Search for the cell housing the specified text and yield its (X, Y) center coordinate. 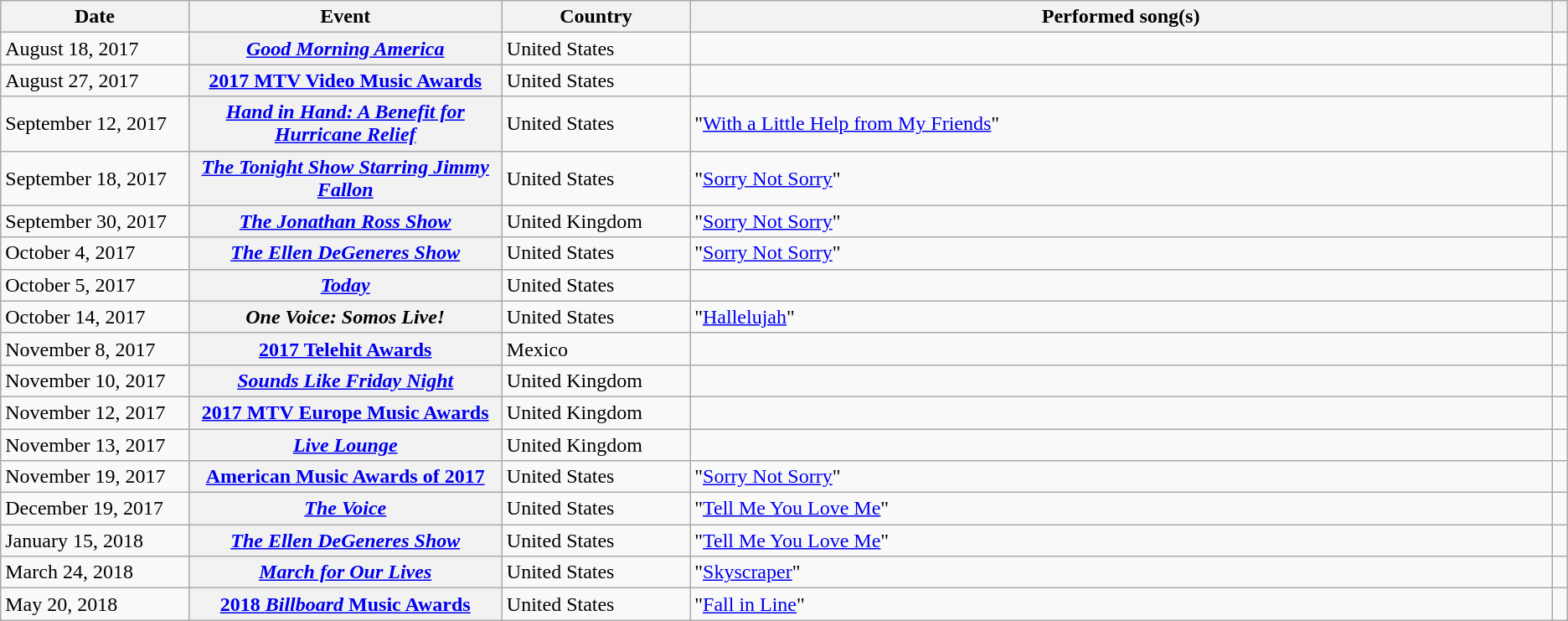
Sounds Like Friday Night (345, 380)
November 12, 2017 (95, 412)
October 14, 2017 (95, 317)
2017 Telehit Awards (345, 349)
"Fall in Line" (1121, 604)
November 19, 2017 (95, 477)
May 20, 2018 (95, 604)
Country (596, 17)
October 5, 2017 (95, 285)
Good Morning America (345, 49)
The Tonight Show Starring Jimmy Fallon (345, 178)
Date (95, 17)
2018 Billboard Music Awards (345, 604)
January 15, 2018 (95, 541)
One Voice: Somos Live! (345, 317)
September 18, 2017 (95, 178)
"Hallelujah" (1121, 317)
Hand in Hand: A Benefit for Hurricane Relief (345, 124)
The Voice (345, 509)
March 24, 2018 (95, 572)
2017 MTV Europe Music Awards (345, 412)
November 13, 2017 (95, 445)
The Jonathan Ross Show (345, 221)
Mexico (596, 349)
"With a Little Help from My Friends" (1121, 124)
Event (345, 17)
October 4, 2017 (95, 253)
Live Lounge (345, 445)
March for Our Lives (345, 572)
Performed song(s) (1121, 17)
November 10, 2017 (95, 380)
September 12, 2017 (95, 124)
"Skyscraper" (1121, 572)
November 8, 2017 (95, 349)
August 18, 2017 (95, 49)
2017 MTV Video Music Awards (345, 80)
September 30, 2017 (95, 221)
American Music Awards of 2017 (345, 477)
December 19, 2017 (95, 509)
August 27, 2017 (95, 80)
Today (345, 285)
